Find where the given text appears and provide that cell's center as (X, Y) coordinate. 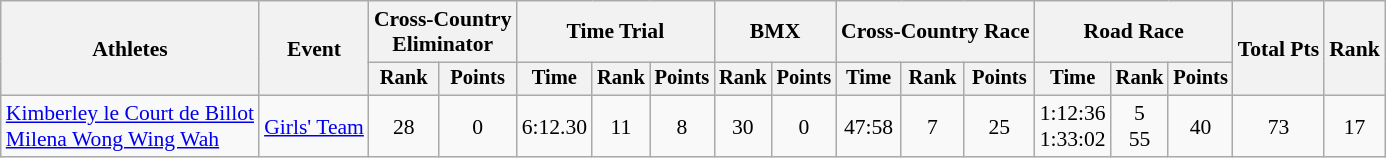
73 (1279, 126)
Total Pts (1279, 48)
Cross-CountryEliminator (443, 32)
47:58 (868, 126)
30 (743, 126)
25 (1000, 126)
8 (682, 126)
Time Trial (616, 32)
Cross-Country Race (936, 32)
Kimberley le Court de BillotMilena Wong Wing Wah (130, 126)
Athletes (130, 48)
6:12.30 (554, 126)
Road Race (1134, 32)
17 (1354, 126)
Girls' Team (314, 126)
1:12:361:33:02 (1073, 126)
40 (1200, 126)
11 (621, 126)
7 (932, 126)
555 (1140, 126)
Event (314, 48)
28 (404, 126)
BMX (775, 32)
